Identify which cell holds the provided text, then report its (X, Y) central coordinate. 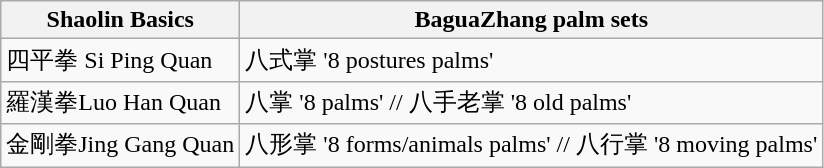
羅漢拳Luo Han Quan (120, 102)
Shaolin Basics (120, 20)
八式掌 '8 postures palms' (532, 60)
八掌 '8 palms' // 八手老掌 '8 old palms' (532, 102)
BaguaZhang palm sets (532, 20)
四平拳 Si Ping Quan (120, 60)
金剛拳Jing Gang Quan (120, 146)
八形掌 '8 forms/animals palms' // 八行掌 '8 moving palms' (532, 146)
